Locate the cell with the specified text and output its (X, Y) center coordinate. 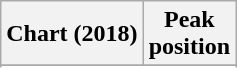
Peakposition (189, 34)
Chart (2018) (72, 34)
